Find where the given text appears and provide that cell's center as (x, y) coordinate. 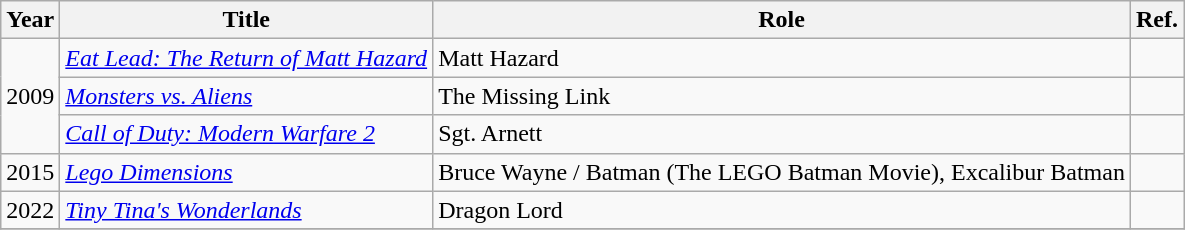
The Missing Link (782, 96)
Ref. (1156, 20)
Sgt. Arnett (782, 134)
Year (30, 20)
Bruce Wayne / Batman (The LEGO Batman Movie), Excalibur Batman (782, 172)
2009 (30, 96)
2022 (30, 210)
Monsters vs. Aliens (246, 96)
Matt Hazard (782, 58)
Role (782, 20)
Call of Duty: Modern Warfare 2 (246, 134)
Lego Dimensions (246, 172)
2015 (30, 172)
Dragon Lord (782, 210)
Title (246, 20)
Tiny Tina's Wonderlands (246, 210)
Eat Lead: The Return of Matt Hazard (246, 58)
